Capture the cell that displays the provided text and extract its [x, y] central coordinate. 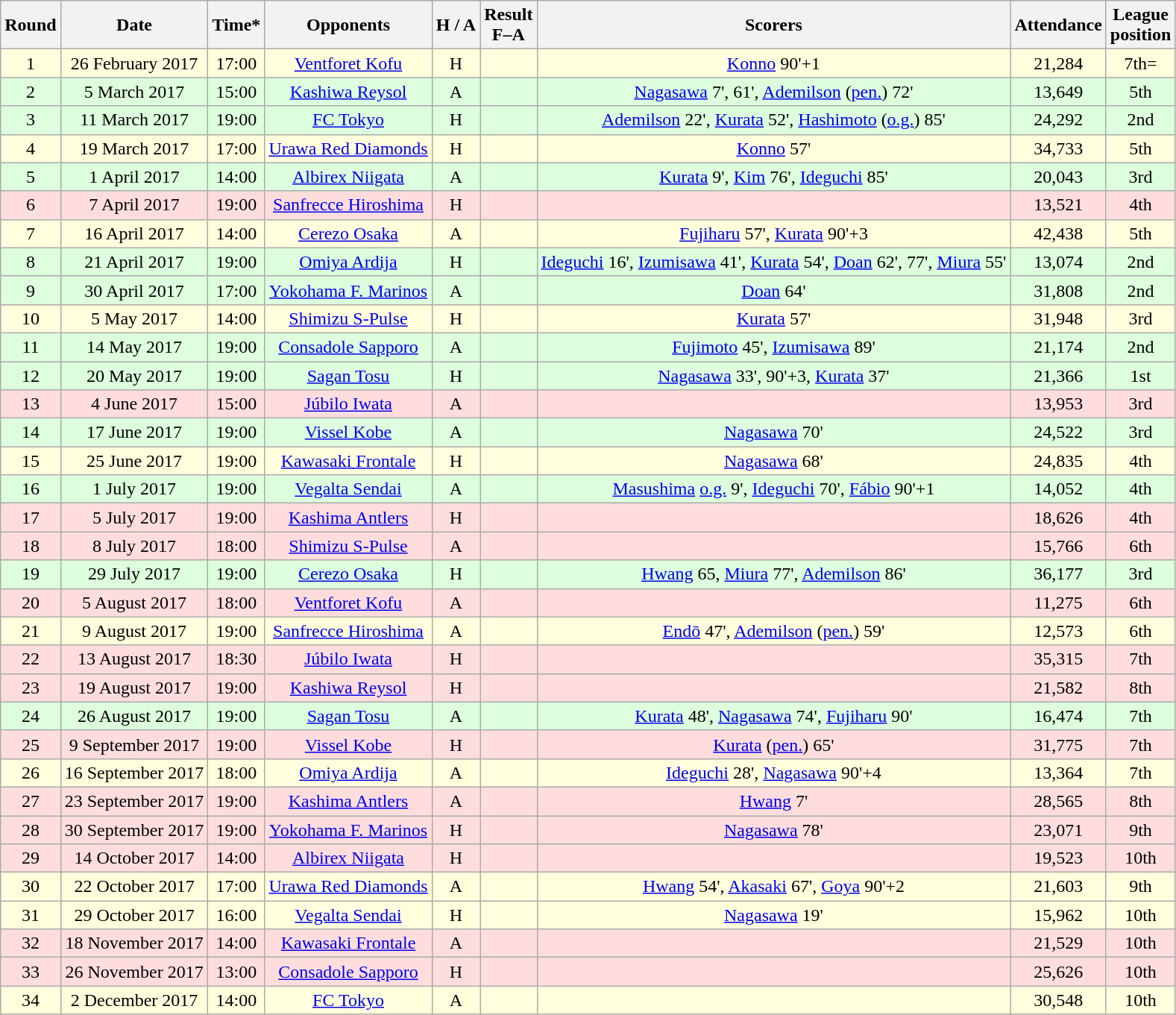
18 November 2017 [134, 943]
Leagueposition [1140, 25]
22 October 2017 [134, 887]
7 [31, 233]
11 [31, 347]
18,626 [1058, 518]
Opponents [348, 25]
21,366 [1058, 375]
18 [31, 546]
Kurata 57' [774, 318]
26 February 2017 [134, 63]
24 [31, 716]
Nagasawa 33', 90'+3, Kurata 37' [774, 375]
13 [31, 404]
Ideguchi 16', Izumisawa 41', Kurata 54', Doan 62', 77', Miura 55' [774, 262]
1 April 2017 [134, 177]
14 May 2017 [134, 347]
21,529 [1058, 943]
19 March 2017 [134, 148]
30,548 [1058, 1000]
15,962 [1058, 915]
Kurata 9', Kim 76', Ideguchi 85' [774, 177]
35,315 [1058, 659]
Hwang 65, Miura 77', Ademilson 86' [774, 574]
11 March 2017 [134, 120]
H / A [456, 25]
28 [31, 830]
21,582 [1058, 688]
16,474 [1058, 716]
8 July 2017 [134, 546]
26 [31, 773]
Hwang 7' [774, 801]
10 [31, 318]
13,521 [1058, 205]
25 June 2017 [134, 461]
21 April 2017 [134, 262]
6 [31, 205]
7 April 2017 [134, 205]
23,071 [1058, 830]
Fujimoto 45', Izumisawa 89' [774, 347]
34,733 [1058, 148]
30 April 2017 [134, 290]
13:00 [236, 972]
34 [31, 1000]
21,603 [1058, 887]
23 September 2017 [134, 801]
9 September 2017 [134, 744]
Ademilson 22', Kurata 52', Hashimoto (o.g.) 85' [774, 120]
31 [31, 915]
2 December 2017 [134, 1000]
Konno 90'+1 [774, 63]
20 May 2017 [134, 375]
18:30 [236, 659]
Masushima o.g. 9', Ideguchi 70', Fábio 90'+1 [774, 489]
Doan 64' [774, 290]
30 [31, 887]
29 [31, 858]
26 November 2017 [134, 972]
13,364 [1058, 773]
Nagasawa 70' [774, 433]
3 [31, 120]
14 [31, 433]
21,174 [1058, 347]
33 [31, 972]
17 June 2017 [134, 433]
24,292 [1058, 120]
13 August 2017 [134, 659]
25 [31, 744]
19 [31, 574]
14,052 [1058, 489]
12 [31, 375]
5 May 2017 [134, 318]
17 [31, 518]
32 [31, 943]
5 July 2017 [134, 518]
Date [134, 25]
Nagasawa 68' [774, 461]
1st [1140, 375]
21,284 [1058, 63]
21 [31, 631]
9 August 2017 [134, 631]
13,074 [1058, 262]
14 October 2017 [134, 858]
16 April 2017 [134, 233]
36,177 [1058, 574]
7th= [1140, 63]
30 September 2017 [134, 830]
Kurata (pen.) 65' [774, 744]
Attendance [1058, 25]
31,808 [1058, 290]
24,522 [1058, 433]
4 June 2017 [134, 404]
5 August 2017 [134, 603]
15 [31, 461]
ResultF–A [509, 25]
42,438 [1058, 233]
1 July 2017 [134, 489]
26 August 2017 [134, 716]
29 October 2017 [134, 915]
8 [31, 262]
15,766 [1058, 546]
20,043 [1058, 177]
9 [31, 290]
Nagasawa 78' [774, 830]
31,948 [1058, 318]
29 July 2017 [134, 574]
Time* [236, 25]
Hwang 54', Akasaki 67', Goya 90'+2 [774, 887]
12,573 [1058, 631]
13,649 [1058, 92]
19 August 2017 [134, 688]
Nagasawa 19' [774, 915]
5 March 2017 [134, 92]
Konno 57' [774, 148]
25,626 [1058, 972]
5 [31, 177]
1 [31, 63]
11,275 [1058, 603]
16 [31, 489]
16 September 2017 [134, 773]
Ideguchi 28', Nagasawa 90'+4 [774, 773]
Fujiharu 57', Kurata 90'+3 [774, 233]
31,775 [1058, 744]
Kurata 48', Nagasawa 74', Fujiharu 90' [774, 716]
Nagasawa 7', 61', Ademilson (pen.) 72' [774, 92]
22 [31, 659]
2 [31, 92]
28,565 [1058, 801]
24,835 [1058, 461]
4 [31, 148]
Round [31, 25]
27 [31, 801]
Endō 47', Ademilson (pen.) 59' [774, 631]
19,523 [1058, 858]
13,953 [1058, 404]
23 [31, 688]
Scorers [774, 25]
20 [31, 603]
16:00 [236, 915]
